Detect which cell encompasses the target text, then output its (X, Y) center coordinate. 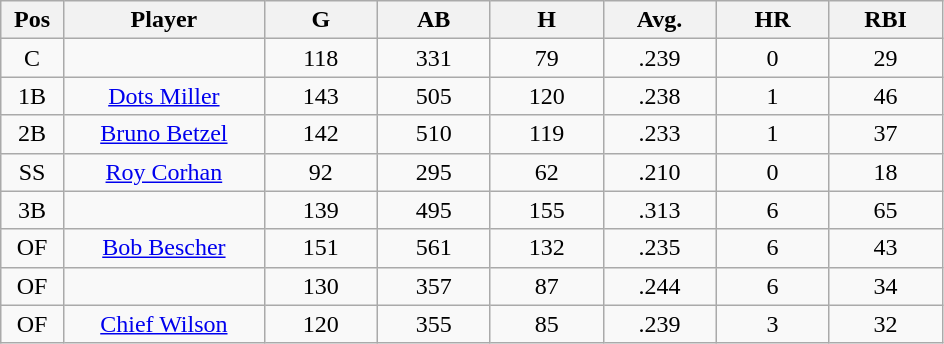
.210 (660, 172)
H (546, 20)
.238 (660, 96)
Dots Miller (164, 96)
Bob Bescher (164, 248)
HR (772, 20)
119 (546, 134)
18 (886, 172)
1B (32, 96)
139 (320, 210)
331 (434, 58)
143 (320, 96)
62 (546, 172)
118 (320, 58)
Chief Wilson (164, 324)
3B (32, 210)
29 (886, 58)
.313 (660, 210)
C (32, 58)
65 (886, 210)
495 (434, 210)
79 (546, 58)
SS (32, 172)
RBI (886, 20)
Roy Corhan (164, 172)
357 (434, 286)
355 (434, 324)
46 (886, 96)
87 (546, 286)
130 (320, 286)
510 (434, 134)
.244 (660, 286)
43 (886, 248)
AB (434, 20)
.233 (660, 134)
.235 (660, 248)
Avg. (660, 20)
505 (434, 96)
92 (320, 172)
151 (320, 248)
3 (772, 324)
155 (546, 210)
Bruno Betzel (164, 134)
G (320, 20)
37 (886, 134)
34 (886, 286)
295 (434, 172)
142 (320, 134)
32 (886, 324)
Pos (32, 20)
132 (546, 248)
Player (164, 20)
2B (32, 134)
561 (434, 248)
85 (546, 324)
